Identify which cell holds the provided text, then report its [x, y] central coordinate. 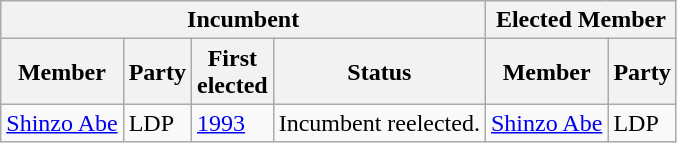
Incumbent [244, 20]
Firstelected [233, 72]
Incumbent reelected. [379, 123]
Status [379, 72]
Elected Member [580, 20]
1993 [233, 123]
